Output the [X, Y] coordinate of the center of the cell containing the given text.  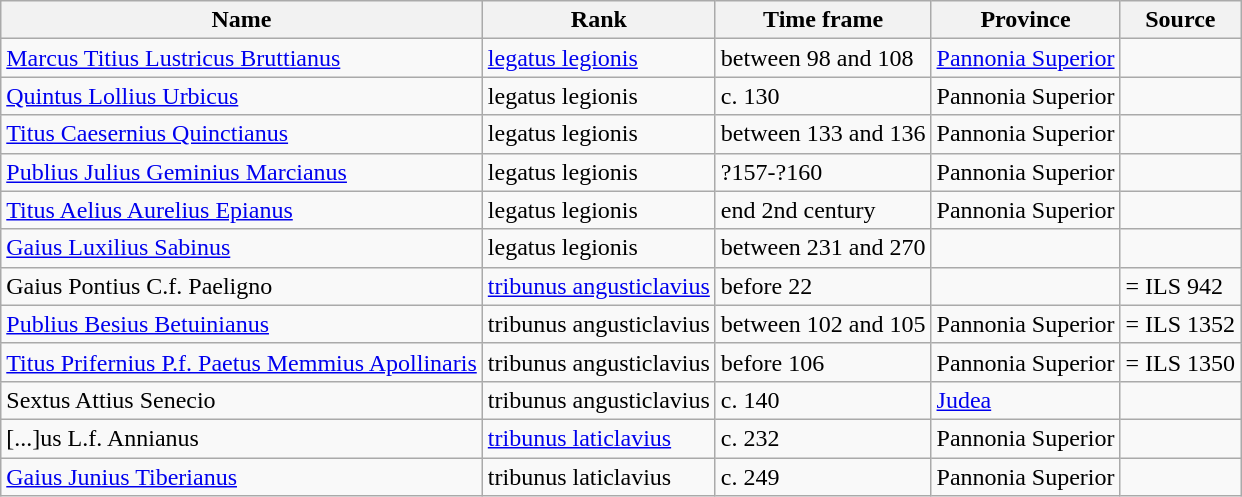
= ILS 942 [1180, 286]
= ILS 1352 [1180, 324]
Titus Prifernius P.f. Paetus Memmius Apollinaris [242, 362]
Gaius Pontius C.f. Paeligno [242, 286]
c. 130 [823, 96]
Publius Julius Geminius Marcianus [242, 172]
Quintus Lollius Urbicus [242, 96]
= ILS 1350 [1180, 362]
Rank [598, 20]
[...]us L.f. Annianus [242, 438]
?157-?160 [823, 172]
between 98 and 108 [823, 58]
c. 249 [823, 477]
Gaius Luxilius Sabinus [242, 248]
c. 140 [823, 400]
between 133 and 136 [823, 134]
between 102 and 105 [823, 324]
Gaius Junius Tiberianus [242, 477]
Time frame [823, 20]
end 2nd century [823, 210]
between 231 and 270 [823, 248]
Publius Besius Betuinianus [242, 324]
Titus Aelius Aurelius Epianus [242, 210]
Province [1026, 20]
Sextus Attius Senecio [242, 400]
Titus Caesernius Quinctianus [242, 134]
before 22 [823, 286]
Name [242, 20]
Source [1180, 20]
c. 232 [823, 438]
before 106 [823, 362]
Marcus Titius Lustricus Bruttianus [242, 58]
Judea [1026, 400]
